For the text-containing cell, return its midpoint in [X, Y] coordinate format. 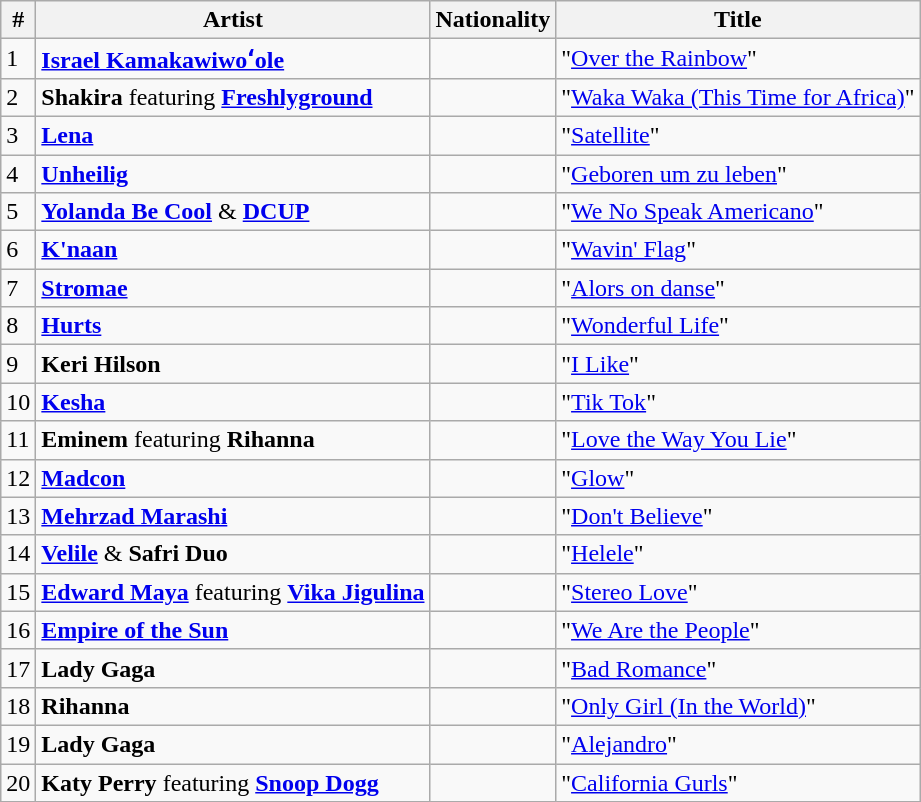
4 [18, 173]
Velile & Safri Duo [233, 554]
6 [18, 250]
"Stereo Love" [738, 592]
17 [18, 668]
3 [18, 135]
Eminem featuring Rihanna [233, 440]
18 [18, 706]
Edward Maya featuring Vika Jigulina [233, 592]
"Tik Tok" [738, 402]
Israel Kamakawiwoʻole [233, 59]
8 [18, 326]
"Don't Believe" [738, 516]
Title [738, 20]
"Over the Rainbow" [738, 59]
Artist [233, 20]
"I Like" [738, 364]
"Only Girl (In the World)" [738, 706]
"We No Speak Americano" [738, 212]
14 [18, 554]
Lena [233, 135]
Stromae [233, 288]
"Love the Way You Lie" [738, 440]
"Alors on danse" [738, 288]
2 [18, 97]
Keri Hilson [233, 364]
Mehrzad Marashi [233, 516]
Empire of the Sun [233, 630]
1 [18, 59]
"Satellite" [738, 135]
Hurts [233, 326]
"Geboren um zu leben" [738, 173]
"Wonderful Life" [738, 326]
Nationality [493, 20]
15 [18, 592]
Madcon [233, 478]
9 [18, 364]
12 [18, 478]
20 [18, 783]
Kesha [233, 402]
"Bad Romance" [738, 668]
7 [18, 288]
5 [18, 212]
16 [18, 630]
"Helele" [738, 554]
Katy Perry featuring Snoop Dogg [233, 783]
"Wavin' Flag" [738, 250]
Rihanna [233, 706]
K'naan [233, 250]
Unheilig [233, 173]
19 [18, 744]
10 [18, 402]
# [18, 20]
"Glow" [738, 478]
Shakira featuring Freshlyground [233, 97]
11 [18, 440]
Yolanda Be Cool & DCUP [233, 212]
"California Gurls" [738, 783]
"Alejandro" [738, 744]
13 [18, 516]
"We Are the People" [738, 630]
"Waka Waka (This Time for Africa)" [738, 97]
